Find where the given text appears and provide that cell's center as [X, Y] coordinate. 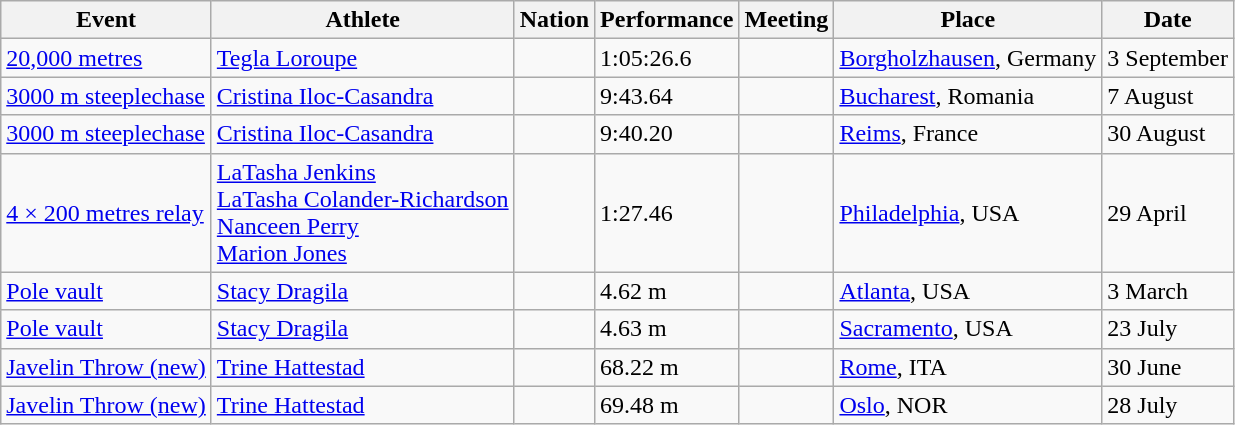
68.22 m [667, 367]
Performance [667, 20]
23 July [1168, 329]
20,000 metres [106, 58]
4.63 m [667, 329]
Sacramento, USA [968, 329]
7 August [1168, 96]
LaTasha JenkinsLaTasha Colander-RichardsonNanceen PerryMarion Jones [362, 212]
29 April [1168, 212]
Meeting [786, 20]
Date [1168, 20]
Bucharest, Romania [968, 96]
Event [106, 20]
Rome, ITA [968, 367]
Nation [554, 20]
Place [968, 20]
9:40.20 [667, 134]
4.62 m [667, 291]
1:27.46 [667, 212]
1:05:26.6 [667, 58]
Reims, France [968, 134]
3 March [1168, 291]
69.48 m [667, 405]
Philadelphia, USA [968, 212]
28 July [1168, 405]
Borgholzhausen, Germany [968, 58]
Athlete [362, 20]
3 September [1168, 58]
9:43.64 [667, 96]
4 × 200 metres relay [106, 212]
Atlanta, USA [968, 291]
30 June [1168, 367]
30 August [1168, 134]
Tegla Loroupe [362, 58]
Oslo, NOR [968, 405]
